For the text-containing cell, return its midpoint in [X, Y] coordinate format. 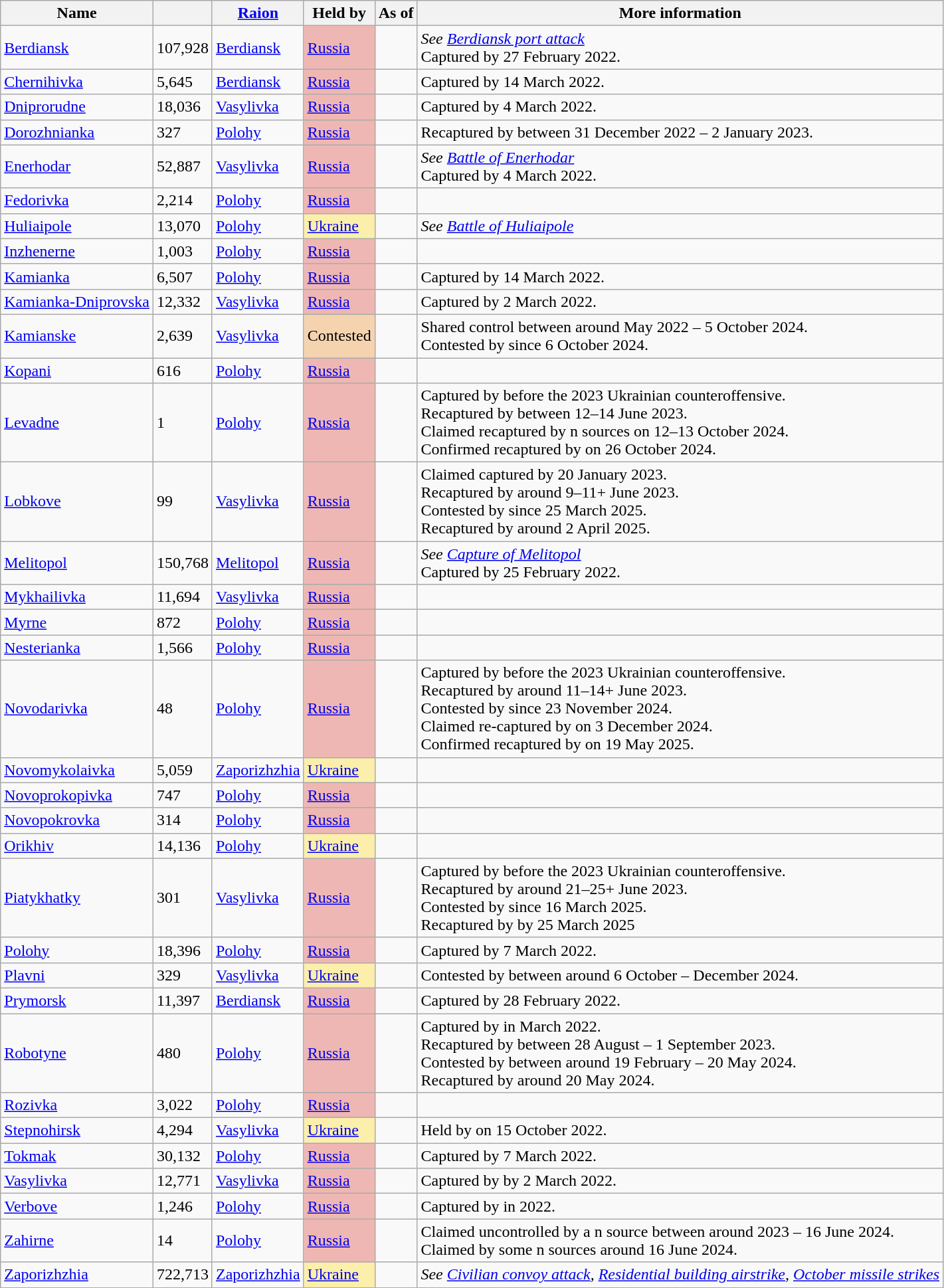
Piatykhatky [77, 898]
Held by [339, 13]
722,713 [182, 1275]
301 [182, 898]
1,246 [182, 1206]
329 [182, 975]
14,136 [182, 846]
99 [182, 502]
Tokmak [77, 1156]
Rozivka [77, 1105]
327 [182, 132]
Contested [339, 336]
1 [182, 422]
See Battle of EnerhodarCaptured by 4 March 2022. [680, 166]
More information [680, 13]
2,214 [182, 201]
Verbove [77, 1206]
11,397 [182, 1000]
12,332 [182, 302]
Plavni [77, 975]
Dorozhnianka [77, 132]
Stepnohirsk [77, 1131]
14 [182, 1241]
2,639 [182, 336]
616 [182, 370]
48 [182, 709]
314 [182, 820]
Captured by 28 February 2022. [680, 1000]
30,132 [182, 1156]
Captured by 2 March 2022. [680, 302]
Levadne [77, 422]
5,645 [182, 82]
Huliaipole [77, 226]
Captured by by 2 March 2022. [680, 1181]
Contested by between around 6 October – December 2024. [680, 975]
As of [396, 13]
Novodarivka [77, 709]
Myrne [77, 622]
Mykhailivka [77, 597]
747 [182, 795]
Robotyne [77, 1054]
4,294 [182, 1131]
150,768 [182, 563]
Novopokrovka [77, 820]
Enerhodar [77, 166]
Lobkove [77, 502]
Zahirne [77, 1241]
Fedorivka [77, 201]
Kopani [77, 370]
See Civilian convoy attack, Residential building airstrike, October missile strikes [680, 1275]
872 [182, 622]
Dniprorudne [77, 107]
Name [77, 13]
5,059 [182, 770]
18,396 [182, 950]
See Capture of MelitopolCaptured by 25 February 2022. [680, 563]
Orikhiv [77, 846]
Captured by 4 March 2022. [680, 107]
1,003 [182, 251]
Raion [258, 13]
18,036 [182, 107]
See Berdiansk port attackCaptured by 27 February 2022. [680, 48]
1,566 [182, 648]
107,928 [182, 48]
Nesterianka [77, 648]
Shared control between around May 2022 – 5 October 2024.Contested by since 6 October 2024. [680, 336]
Recaptured by between 31 December 2022 – 2 January 2023. [680, 132]
13,070 [182, 226]
Kamianske [77, 336]
Claimed captured by 20 January 2023.Recaptured by around 9–11+ June 2023.Contested by since 25 March 2025.Recaptured by around 2 April 2025. [680, 502]
Claimed uncontrolled by a n source between around 2023 – 16 June 2024.Claimed by some n sources around 16 June 2024. [680, 1241]
Inzhenerne [77, 251]
Chernihivka [77, 82]
Kamianka-Dniprovska [77, 302]
Held by on 15 October 2022. [680, 1131]
11,694 [182, 597]
Novomykolaivka [77, 770]
Captured by in 2022. [680, 1206]
Novoprokopivka [77, 795]
52,887 [182, 166]
480 [182, 1054]
Kamianka [77, 276]
12,771 [182, 1181]
3,022 [182, 1105]
Prymorsk [77, 1000]
See Battle of Huliaipole [680, 226]
6,507 [182, 276]
